Determine the (X, Y) coordinate at the center of the cell enclosing the given text.  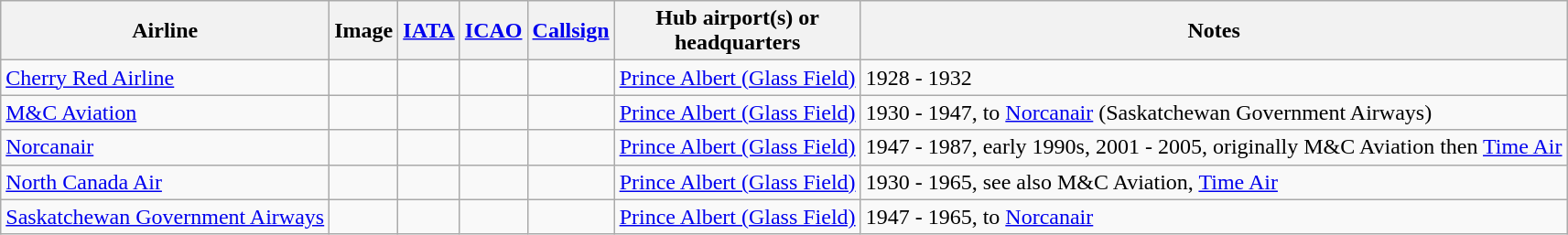
IATA (429, 31)
Callsign (571, 31)
Airline (165, 31)
Hub airport(s) orheadquarters (738, 31)
ICAO (493, 31)
1928 - 1932 (1214, 78)
Norcanair (165, 147)
Saskatchewan Government Airways (165, 217)
1947 - 1987, early 1990s, 2001 - 2005, originally M&C Aviation then Time Air (1214, 147)
1947 - 1965, to Norcanair (1214, 217)
North Canada Air (165, 182)
M&C Aviation (165, 112)
Cherry Red Airline (165, 78)
Image (364, 31)
1930 - 1965, see also M&C Aviation, Time Air (1214, 182)
1930 - 1947, to Norcanair (Saskatchewan Government Airways) (1214, 112)
Notes (1214, 31)
